Output the (X, Y) coordinate of the center of the cell containing the given text.  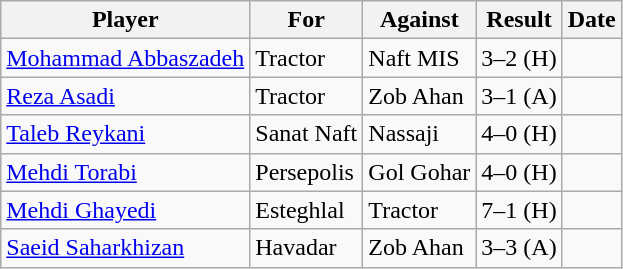
For (306, 20)
3–3 (A) (519, 248)
Mohammad Abbaszadeh (126, 58)
Havadar (306, 248)
Naft MIS (420, 58)
Date (592, 20)
7–1 (H) (519, 210)
Mehdi Torabi (126, 172)
Reza Asadi (126, 96)
Taleb Reykani (126, 134)
Esteghlal (306, 210)
Persepolis (306, 172)
Sanat Naft (306, 134)
Mehdi Ghayedi (126, 210)
Saeid Saharkhizan (126, 248)
Result (519, 20)
Player (126, 20)
3–1 (A) (519, 96)
Against (420, 20)
Gol Gohar (420, 172)
Nassaji (420, 134)
3–2 (H) (519, 58)
